Locate the cell with the specified text and output its (X, Y) center coordinate. 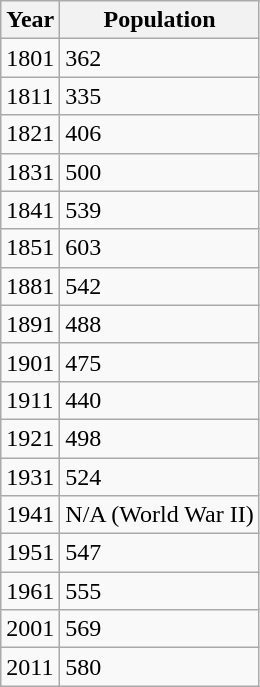
475 (160, 362)
542 (160, 286)
1931 (30, 477)
1951 (30, 553)
1831 (30, 172)
547 (160, 553)
488 (160, 324)
524 (160, 477)
362 (160, 58)
2001 (30, 629)
1841 (30, 210)
1941 (30, 515)
2011 (30, 667)
1801 (30, 58)
539 (160, 210)
498 (160, 438)
1961 (30, 591)
555 (160, 591)
Population (160, 20)
1811 (30, 96)
406 (160, 134)
Year (30, 20)
1851 (30, 248)
1911 (30, 400)
500 (160, 172)
N/A (World War II) (160, 515)
1881 (30, 286)
603 (160, 248)
1821 (30, 134)
440 (160, 400)
335 (160, 96)
1901 (30, 362)
1891 (30, 324)
1921 (30, 438)
580 (160, 667)
569 (160, 629)
